Locate the cell with the specified text and output its [X, Y] center coordinate. 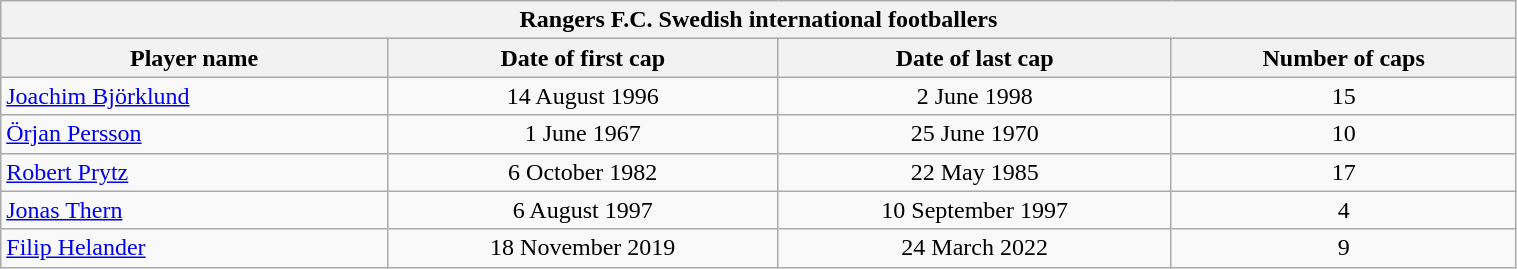
10 [1344, 134]
22 May 1985 [974, 172]
15 [1344, 96]
18 November 2019 [582, 248]
9 [1344, 248]
Jonas Thern [194, 210]
Örjan Persson [194, 134]
24 March 2022 [974, 248]
Player name [194, 58]
Number of caps [1344, 58]
1 June 1967 [582, 134]
6 August 1997 [582, 210]
2 June 1998 [974, 96]
Robert Prytz [194, 172]
25 June 1970 [974, 134]
10 September 1997 [974, 210]
14 August 1996 [582, 96]
Rangers F.C. Swedish international footballers [758, 20]
17 [1344, 172]
Date of last cap [974, 58]
6 October 1982 [582, 172]
Filip Helander [194, 248]
Joachim Björklund [194, 96]
Date of first cap [582, 58]
4 [1344, 210]
